Determine the (x, y) coordinate at the center of the cell enclosing the given text.  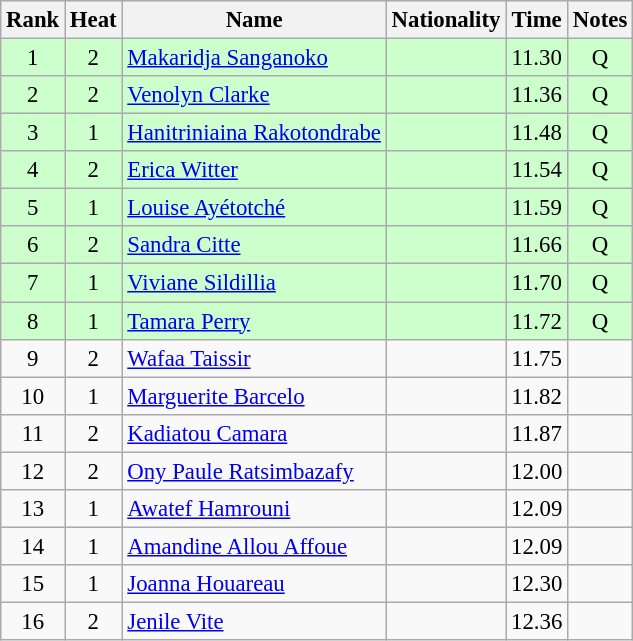
12.30 (537, 584)
Name (254, 20)
11.70 (537, 283)
Tamara Perry (254, 321)
11.30 (537, 58)
11.36 (537, 95)
5 (33, 208)
Viviane Sildillia (254, 283)
11.72 (537, 321)
11 (33, 433)
Venolyn Clarke (254, 95)
14 (33, 546)
Ony Paule Ratsimbazafy (254, 471)
Joanna Houareau (254, 584)
Erica Witter (254, 170)
Jenile Vite (254, 621)
Hanitriniaina Rakotondrabe (254, 133)
11.59 (537, 208)
15 (33, 584)
11.48 (537, 133)
Heat (94, 20)
11.66 (537, 245)
Wafaa Taissir (254, 358)
6 (33, 245)
12.00 (537, 471)
11.82 (537, 396)
Awatef Hamrouni (254, 509)
Time (537, 20)
16 (33, 621)
Amandine Allou Affoue (254, 546)
Kadiatou Camara (254, 433)
8 (33, 321)
Notes (600, 20)
Louise Ayétotché (254, 208)
12.36 (537, 621)
13 (33, 509)
Rank (33, 20)
11.87 (537, 433)
Marguerite Barcelo (254, 396)
Nationality (446, 20)
4 (33, 170)
Sandra Citte (254, 245)
11.75 (537, 358)
11.54 (537, 170)
3 (33, 133)
12 (33, 471)
9 (33, 358)
Makaridja Sanganoko (254, 58)
7 (33, 283)
10 (33, 396)
